Extract the (x, y) coordinate from the center of the cell holding the provided text.  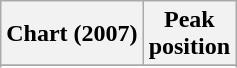
Chart (2007) (72, 34)
Peak position (189, 34)
